Capture the cell that displays the provided text and extract its [x, y] central coordinate. 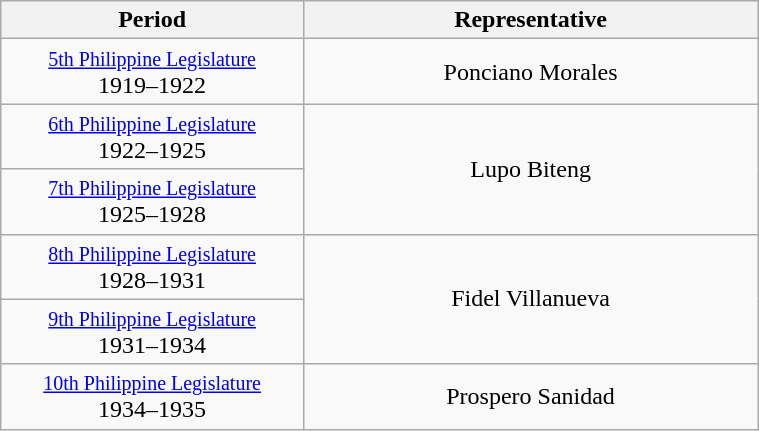
9th Philippine Legislature1931–1934 [152, 332]
Lupo Biteng [530, 169]
Period [152, 20]
7th Philippine Legislature1925–1928 [152, 202]
Representative [530, 20]
Ponciano Morales [530, 72]
5th Philippine Legislature1919–1922 [152, 72]
Fidel Villanueva [530, 299]
6th Philippine Legislature1922–1925 [152, 136]
10th Philippine Legislature1934–1935 [152, 396]
8th Philippine Legislature1928–1931 [152, 266]
Prospero Sanidad [530, 396]
